Extract the [X, Y] coordinate from the center of the cell holding the provided text.  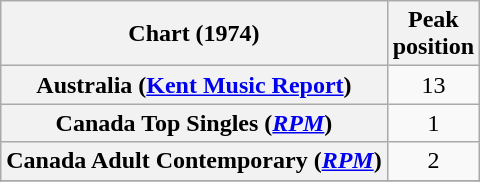
2 [433, 161]
Chart (1974) [194, 34]
Canada Top Singles (RPM) [194, 123]
Canada Adult Contemporary (RPM) [194, 161]
Australia (Kent Music Report) [194, 85]
13 [433, 85]
1 [433, 123]
Peakposition [433, 34]
